From the cell containing the given text, extract its center point as (x, y) coordinate. 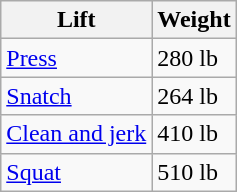
Snatch (76, 96)
Press (76, 58)
264 lb (194, 96)
410 lb (194, 134)
Squat (76, 172)
Clean and jerk (76, 134)
510 lb (194, 172)
280 lb (194, 58)
Lift (76, 20)
Weight (194, 20)
